Return the [X, Y] coordinate for the center point of the cell that contains the specified text.  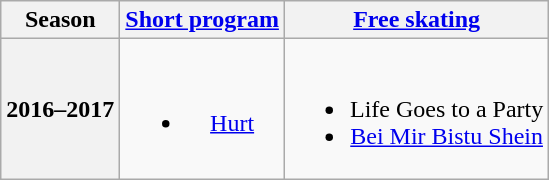
Life Goes to a Party Bei Mir Bistu Shein [416, 109]
Short program [202, 20]
Hurt [202, 109]
Free skating [416, 20]
Season [60, 20]
2016–2017 [60, 109]
